Search for the cell housing the specified text and yield its (x, y) center coordinate. 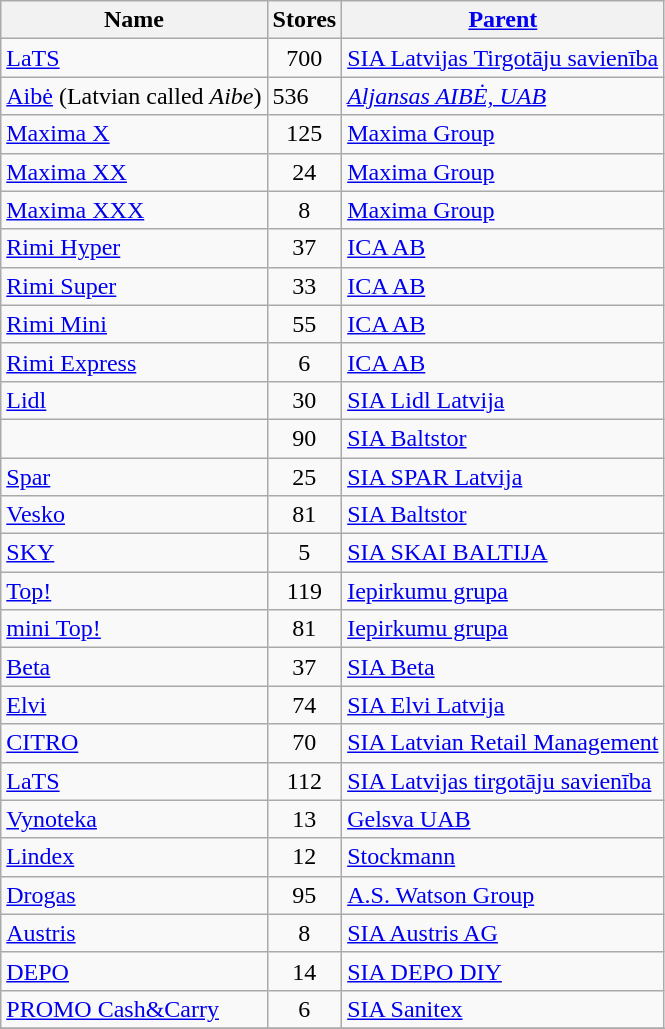
Maxima XX (134, 172)
PROMO Cash&Carry (134, 1009)
Vynoteka (134, 819)
70 (304, 743)
Stores (304, 20)
SIA Austris AG (503, 933)
90 (304, 438)
5 (304, 553)
Aibė (Latvian called Aibe) (134, 96)
25 (304, 477)
SIA Elvi Latvija (503, 705)
Name (134, 20)
Spar (134, 477)
30 (304, 400)
Rimi Express (134, 362)
Stockmann (503, 857)
Rimi Super (134, 286)
Drogas (134, 895)
24 (304, 172)
74 (304, 705)
SIA Latvian Retail Management (503, 743)
SIA DEPO DIY (503, 971)
SIA SPAR Latvija (503, 477)
12 (304, 857)
Beta (134, 667)
SIA Lidl Latvija (503, 400)
125 (304, 134)
Maxima X (134, 134)
Rimi Mini (134, 324)
700 (304, 58)
SKY (134, 553)
Parent (503, 20)
SIA SKAI BALTIJA (503, 553)
DEPO (134, 971)
Lidl (134, 400)
SIA Sanitex (503, 1009)
Maxima XXX (134, 210)
Austris (134, 933)
Gelsva UAB (503, 819)
Elvi (134, 705)
mini Top! (134, 629)
SIA Beta (503, 667)
95 (304, 895)
Lindex (134, 857)
SIA Latvijas Tirgotāju savienība (503, 58)
Aljansas AIBĖ, UAB (503, 96)
Top! (134, 591)
CITRO (134, 743)
A.S. Watson Group (503, 895)
55 (304, 324)
33 (304, 286)
112 (304, 781)
13 (304, 819)
Rimi Hyper (134, 248)
14 (304, 971)
119 (304, 591)
Vesko (134, 515)
536 (304, 96)
SIA Latvijas tirgotāju savienība (503, 781)
